From the cell containing the given text, extract its center point as (x, y) coordinate. 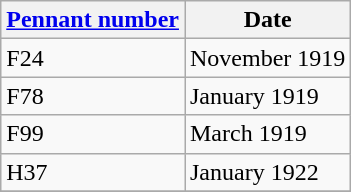
November 1919 (267, 58)
F99 (93, 134)
F78 (93, 96)
F24 (93, 58)
Date (267, 20)
H37 (93, 172)
January 1922 (267, 172)
Pennant number (93, 20)
March 1919 (267, 134)
January 1919 (267, 96)
